Search for the cell housing the specified text and yield its (X, Y) center coordinate. 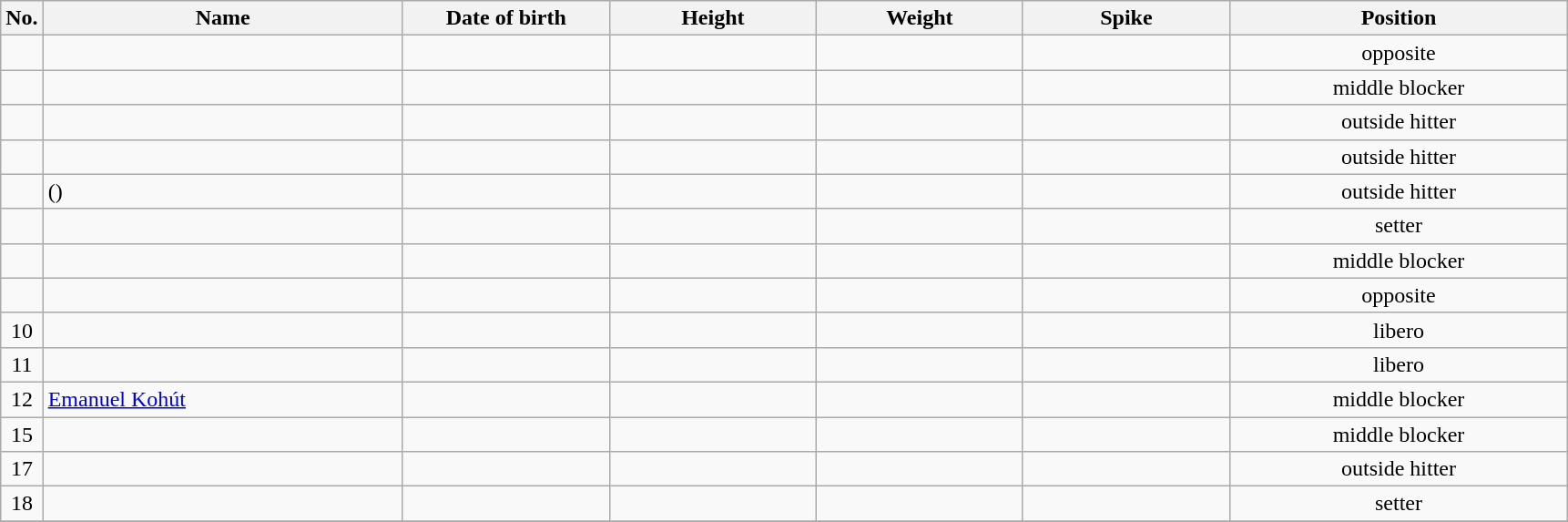
No. (22, 18)
11 (22, 364)
15 (22, 435)
Emanuel Kohút (222, 399)
Name (222, 18)
Spike (1125, 18)
Height (712, 18)
10 (22, 330)
Position (1399, 18)
12 (22, 399)
() (222, 191)
17 (22, 469)
Weight (920, 18)
Date of birth (506, 18)
18 (22, 504)
